Return the (x, y) coordinate for the center point of the cell that contains the specified text.  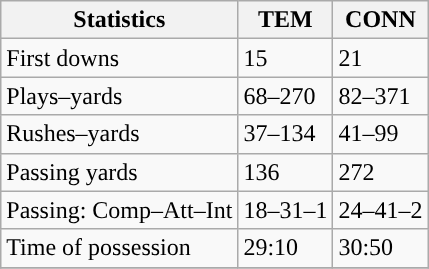
CONN (380, 20)
15 (286, 58)
First downs (120, 58)
272 (380, 172)
68–270 (286, 96)
21 (380, 58)
30:50 (380, 248)
41–99 (380, 134)
136 (286, 172)
Plays–yards (120, 96)
24–41–2 (380, 210)
82–371 (380, 96)
Passing yards (120, 172)
Statistics (120, 20)
Time of possession (120, 248)
18–31–1 (286, 210)
29:10 (286, 248)
TEM (286, 20)
Rushes–yards (120, 134)
37–134 (286, 134)
Passing: Comp–Att–Int (120, 210)
